Detect which cell encompasses the target text, then output its [X, Y] center coordinate. 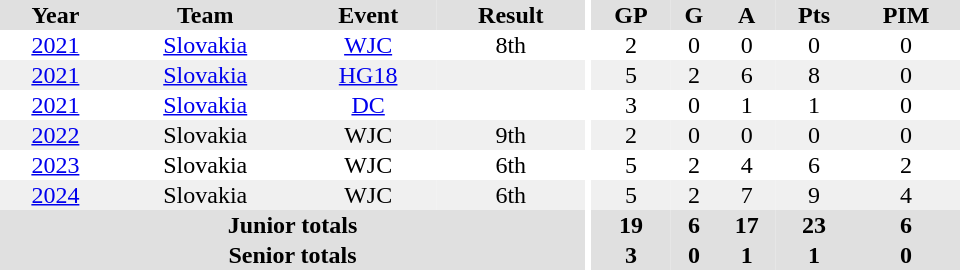
2023 [56, 165]
8 [814, 75]
PIM [906, 15]
2024 [56, 195]
Pts [814, 15]
8th [511, 45]
Senior totals [292, 255]
Result [511, 15]
23 [814, 225]
7 [746, 195]
9 [814, 195]
HG18 [368, 75]
Year [56, 15]
19 [630, 225]
9th [511, 135]
DC [368, 105]
Junior totals [292, 225]
Team [206, 15]
Event [368, 15]
G [694, 15]
GP [630, 15]
2022 [56, 135]
17 [746, 225]
A [746, 15]
